Return the (x, y) coordinate for the center point of the cell that contains the specified text.  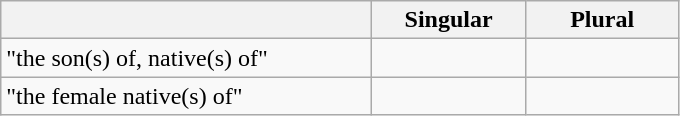
"the female native(s) of" (186, 96)
Singular (449, 20)
"the son(s) of, native(s) of" (186, 58)
Plural (602, 20)
